Detect which cell encompasses the target text, then output its [X, Y] center coordinate. 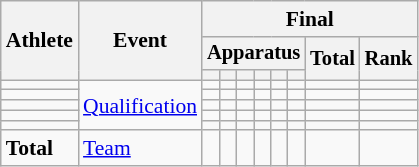
Rank [389, 58]
Athlete [40, 40]
Event [140, 40]
Final [310, 19]
Qualification [140, 106]
Apparatus [254, 54]
Team [140, 149]
